Return the (X, Y) coordinate for the center point of the cell that contains the specified text.  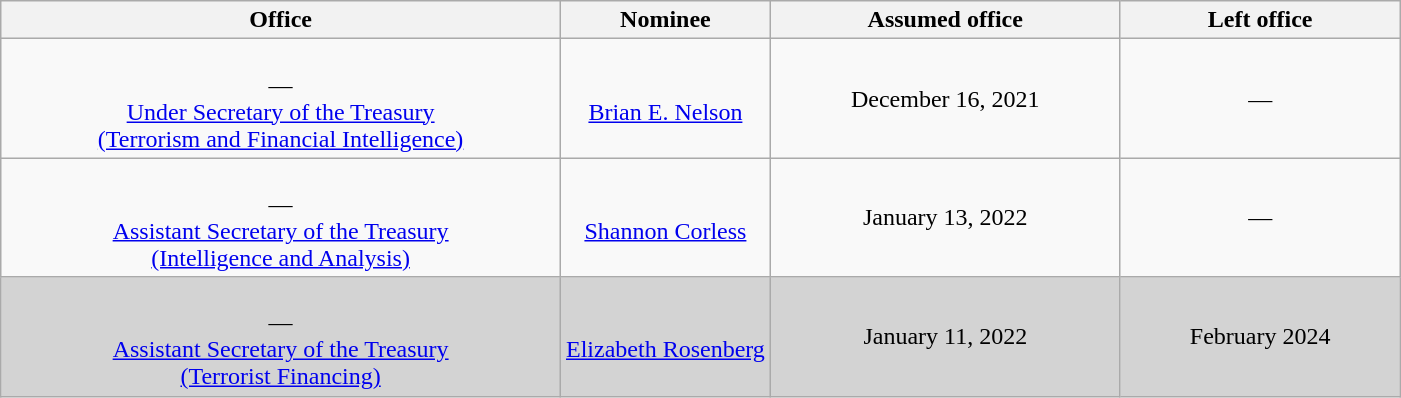
Assumed office (945, 20)
February 2024 (1260, 336)
Elizabeth Rosenberg (665, 336)
January 11, 2022 (945, 336)
Left office (1260, 20)
—Assistant Secretary of the Treasury(Intelligence and Analysis) (281, 218)
Nominee (665, 20)
Brian E. Nelson (665, 98)
January 13, 2022 (945, 218)
—Under Secretary of the Treasury(Terrorism and Financial Intelligence) (281, 98)
—Assistant Secretary of the Treasury(Terrorist Financing) (281, 336)
December 16, 2021 (945, 98)
Shannon Corless (665, 218)
Office (281, 20)
